For the text-containing cell, return its midpoint in [x, y] coordinate format. 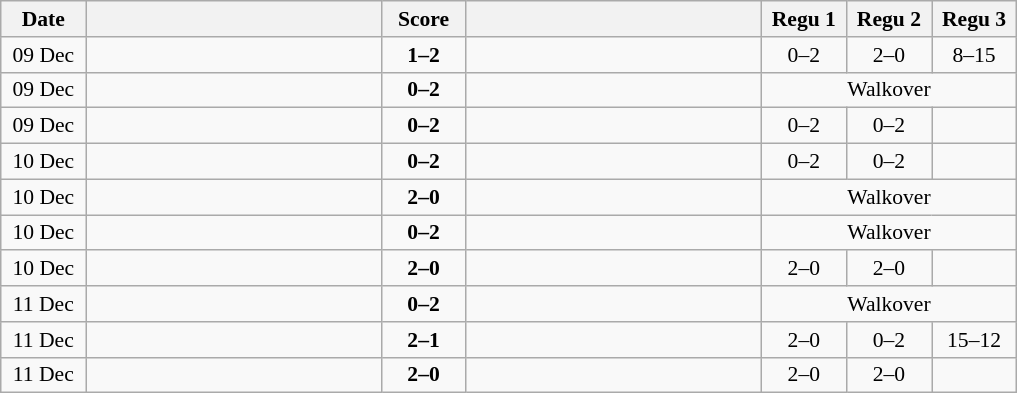
1–2 [424, 55]
15–12 [974, 340]
Regu 1 [804, 19]
Date [44, 19]
Score [424, 19]
8–15 [974, 55]
2–1 [424, 340]
Regu 2 [888, 19]
Regu 3 [974, 19]
